Return the [x, y] coordinate for the center point of the cell that contains the specified text.  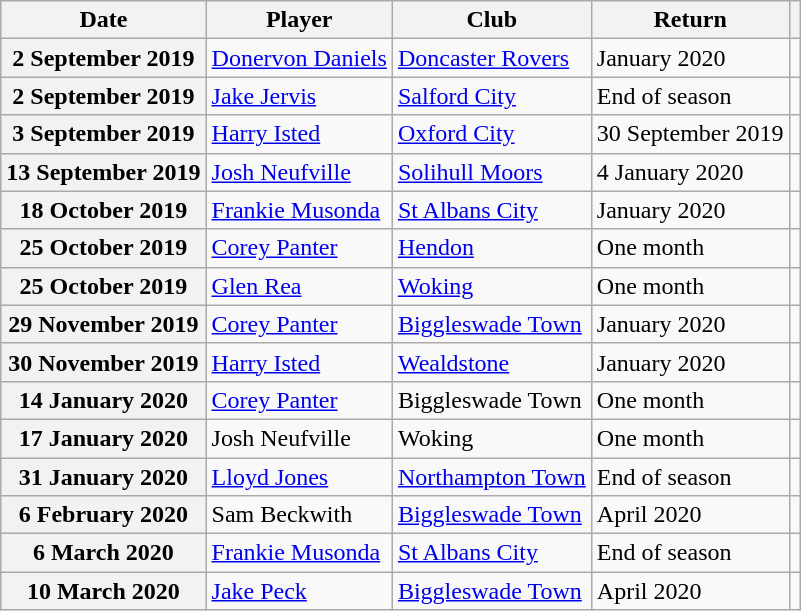
Jake Jervis [299, 96]
Lloyd Jones [299, 477]
10 March 2020 [104, 591]
Salford City [492, 96]
Doncaster Rovers [492, 58]
4 January 2020 [690, 172]
3 September 2019 [104, 134]
Sam Beckwith [299, 515]
Jake Peck [299, 591]
Wealdstone [492, 362]
6 March 2020 [104, 553]
30 September 2019 [690, 134]
14 January 2020 [104, 400]
Solihull Moors [492, 172]
Club [492, 20]
18 October 2019 [104, 210]
Player [299, 20]
Northampton Town [492, 477]
Glen Rea [299, 286]
Return [690, 20]
Hendon [492, 248]
6 February 2020 [104, 515]
Donervon Daniels [299, 58]
29 November 2019 [104, 324]
Date [104, 20]
Oxford City [492, 134]
30 November 2019 [104, 362]
13 September 2019 [104, 172]
17 January 2020 [104, 438]
31 January 2020 [104, 477]
